Identify which cell holds the provided text, then report its [X, Y] central coordinate. 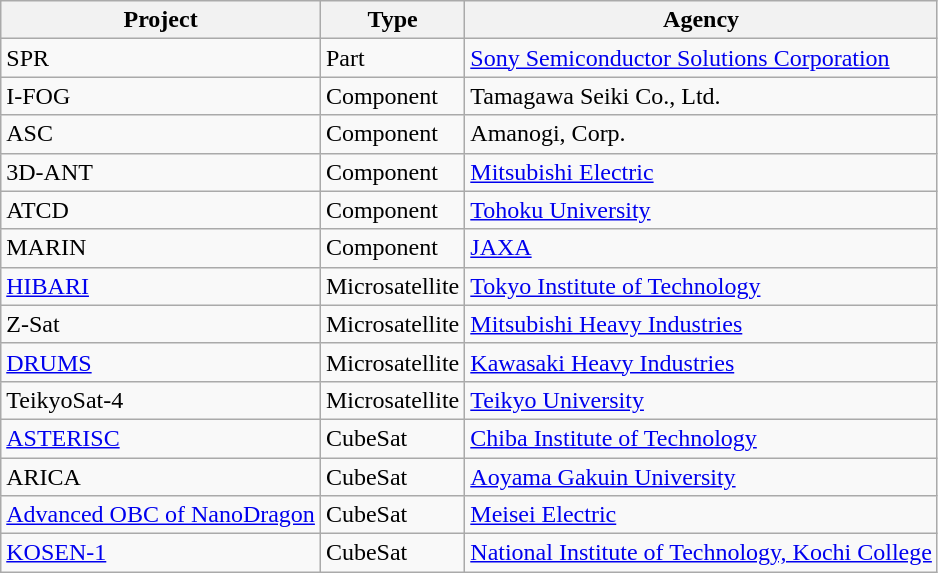
Amanogi, Corp. [702, 134]
Tohoku University [702, 210]
National Institute of Technology, Kochi College [702, 553]
SPR [161, 58]
Tokyo Institute of Technology [702, 286]
JAXA [702, 248]
Mitsubishi Electric [702, 172]
Tamagawa Seiki Co., Ltd. [702, 96]
Z-Sat [161, 324]
Chiba Institute of Technology [702, 438]
Kawasaki Heavy Industries [702, 362]
HIBARI [161, 286]
ATCD [161, 210]
DRUMS [161, 362]
ASC [161, 134]
ARICA [161, 477]
I-FOG [161, 96]
KOSEN-1 [161, 553]
TeikyoSat-4 [161, 400]
Aoyama Gakuin University [702, 477]
Type [392, 20]
Project [161, 20]
Teikyo University [702, 400]
Agency [702, 20]
Sony Semiconductor Solutions Corporation [702, 58]
Part [392, 58]
Meisei Electric [702, 515]
Advanced OBC of NanoDragon [161, 515]
MARIN [161, 248]
ASTERISC [161, 438]
3D-ANT [161, 172]
Mitsubishi Heavy Industries [702, 324]
